Pinpoint the cell where the given text exists, returning its (x, y) midpoint coordinate. 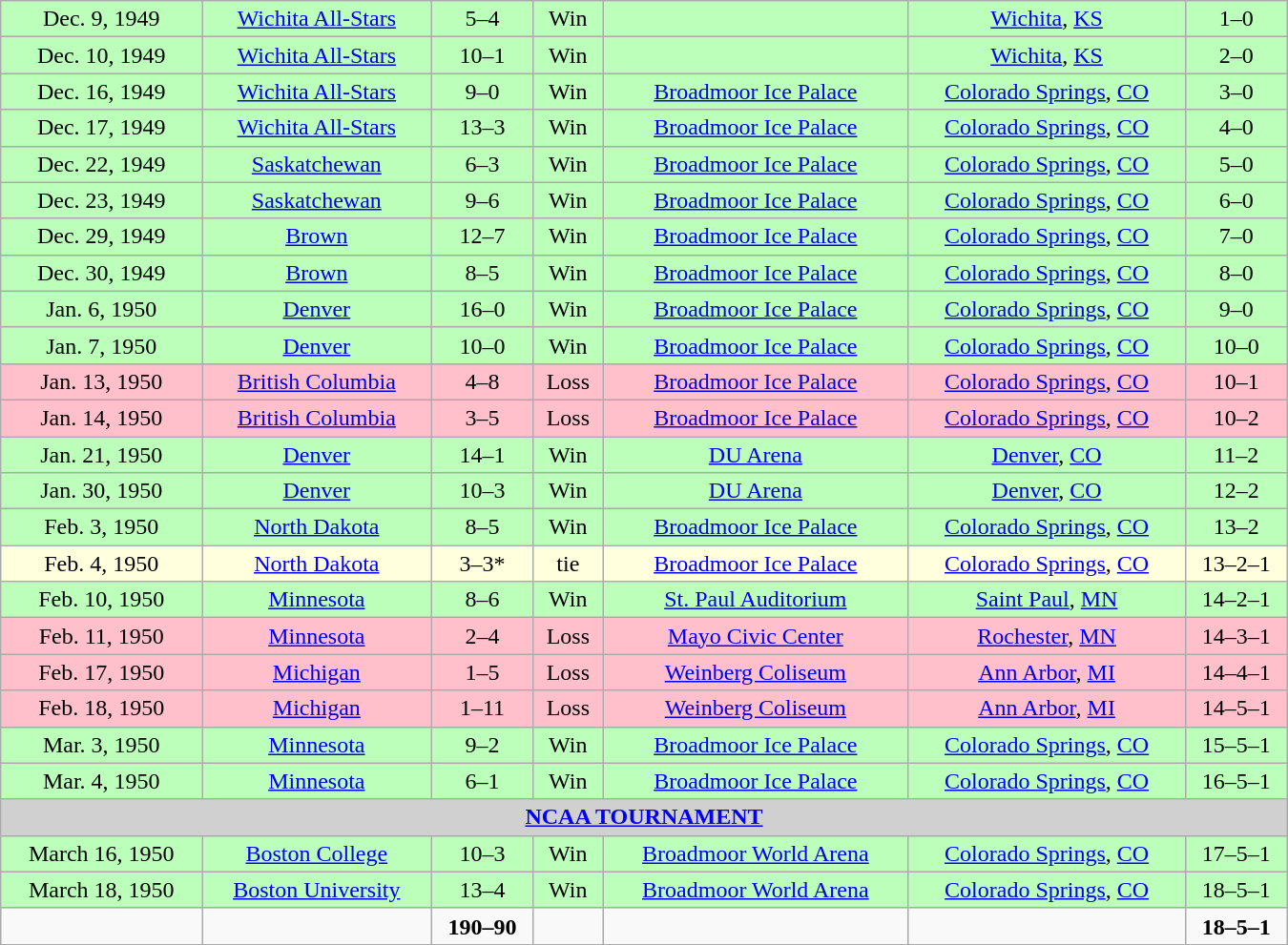
Saint Paul, MN (1047, 600)
Dec. 17, 1949 (101, 128)
1–11 (483, 709)
Mar. 4, 1950 (101, 781)
Dec. 29, 1949 (101, 236)
Dec. 16, 1949 (101, 92)
2–4 (483, 636)
16–0 (483, 309)
190–90 (483, 926)
16–5–1 (1236, 781)
14–1 (483, 455)
14–4–1 (1236, 672)
9–2 (483, 745)
1–5 (483, 672)
Mar. 3, 1950 (101, 745)
1–0 (1236, 19)
Dec. 22, 1949 (101, 164)
9–6 (483, 200)
7–0 (1236, 236)
March 16, 1950 (101, 853)
Rochester, MN (1047, 636)
2–0 (1236, 55)
NCAA TOURNAMENT (644, 817)
14–5–1 (1236, 709)
Jan. 30, 1950 (101, 491)
Feb. 11, 1950 (101, 636)
14–2–1 (1236, 600)
Dec. 9, 1949 (101, 19)
St. Paul Auditorium (756, 600)
4–0 (1236, 128)
Dec. 30, 1949 (101, 273)
14–3–1 (1236, 636)
5–0 (1236, 164)
Dec. 10, 1949 (101, 55)
Jan. 13, 1950 (101, 381)
17–5–1 (1236, 853)
12–7 (483, 236)
4–8 (483, 381)
March 18, 1950 (101, 890)
13–4 (483, 890)
Feb. 17, 1950 (101, 672)
3–0 (1236, 92)
13–3 (483, 128)
11–2 (1236, 455)
tie (569, 564)
Feb. 10, 1950 (101, 600)
Boston College (317, 853)
3–5 (483, 418)
Feb. 18, 1950 (101, 709)
8–0 (1236, 273)
3–3* (483, 564)
13–2–1 (1236, 564)
Dec. 23, 1949 (101, 200)
Jan. 6, 1950 (101, 309)
13–2 (1236, 527)
15–5–1 (1236, 745)
Feb. 3, 1950 (101, 527)
Feb. 4, 1950 (101, 564)
6–3 (483, 164)
10–2 (1236, 418)
12–2 (1236, 491)
6–1 (483, 781)
Jan. 7, 1950 (101, 345)
Jan. 14, 1950 (101, 418)
Jan. 21, 1950 (101, 455)
Boston University (317, 890)
5–4 (483, 19)
Mayo Civic Center (756, 636)
6–0 (1236, 200)
8–6 (483, 600)
